Scan for the cell matching the given text and deliver its [x, y] coordinate at center. 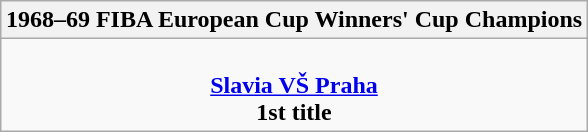
1968–69 FIBA European Cup Winners' Cup Champions [294, 20]
Slavia VŠ Praha 1st title [294, 85]
